Provide the (x, y) coordinate of the cell's center where the given text is located.  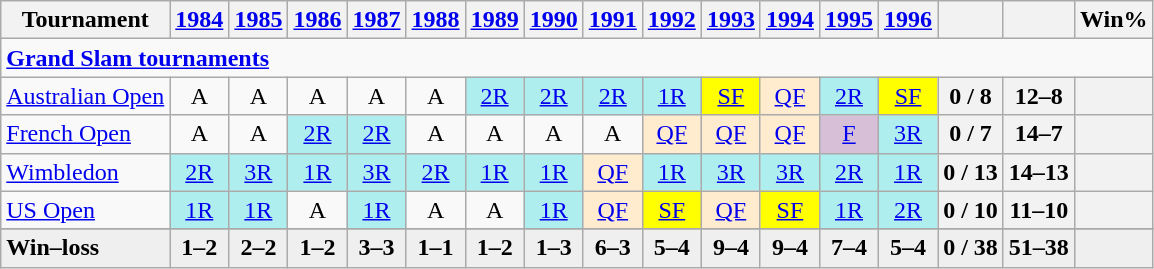
2–2 (258, 248)
1990 (554, 20)
0 / 7 (971, 134)
Grand Slam tournaments (577, 58)
1995 (848, 20)
Tournament (86, 20)
1984 (200, 20)
6–3 (612, 248)
1985 (258, 20)
US Open (86, 210)
1–3 (554, 248)
1996 (908, 20)
3–3 (376, 248)
Australian Open (86, 96)
14–13 (1038, 172)
French Open (86, 134)
1989 (494, 20)
0 / 13 (971, 172)
1992 (672, 20)
51–38 (1038, 248)
12–8 (1038, 96)
1993 (730, 20)
1994 (790, 20)
1988 (436, 20)
0 / 8 (971, 96)
1991 (612, 20)
0 / 10 (971, 210)
1986 (318, 20)
14–7 (1038, 134)
1987 (376, 20)
7–4 (848, 248)
11–10 (1038, 210)
Win–loss (86, 248)
0 / 38 (971, 248)
1–1 (436, 248)
F (848, 134)
Wimbledon (86, 172)
Win% (1114, 20)
